Provide the (X, Y) coordinate of the cell's center where the given text is located.  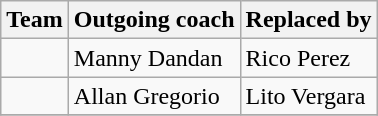
Outgoing coach (154, 20)
Rico Perez (308, 58)
Manny Dandan (154, 58)
Team (35, 20)
Replaced by (308, 20)
Lito Vergara (308, 96)
Allan Gregorio (154, 96)
